Return (x, y) of the center of cell containing provided text 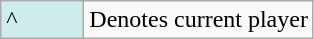
Denotes current player (199, 20)
^ (42, 20)
